Return [x, y] of the center of cell containing provided text 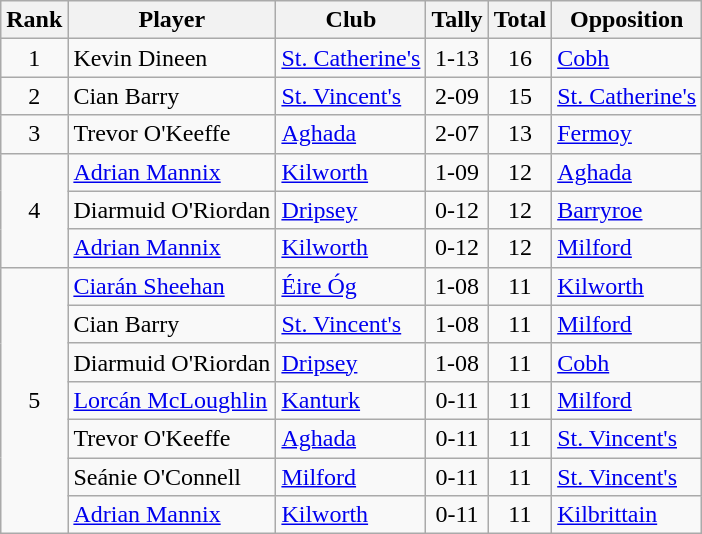
2 [34, 96]
Rank [34, 20]
5 [34, 400]
3 [34, 134]
4 [34, 210]
13 [520, 134]
Éire Óg [351, 286]
Barryroe [627, 210]
Fermoy [627, 134]
2-07 [457, 134]
Ciarán Sheehan [172, 286]
Player [172, 20]
Lorcán McLoughlin [172, 400]
Kevin Dineen [172, 58]
Club [351, 20]
15 [520, 96]
1-13 [457, 58]
Seánie O'Connell [172, 477]
Total [520, 20]
1-09 [457, 172]
Opposition [627, 20]
1 [34, 58]
Kanturk [351, 400]
Tally [457, 20]
2-09 [457, 96]
16 [520, 58]
Kilbrittain [627, 515]
